Pinpoint the cell where the given text exists, returning its (X, Y) midpoint coordinate. 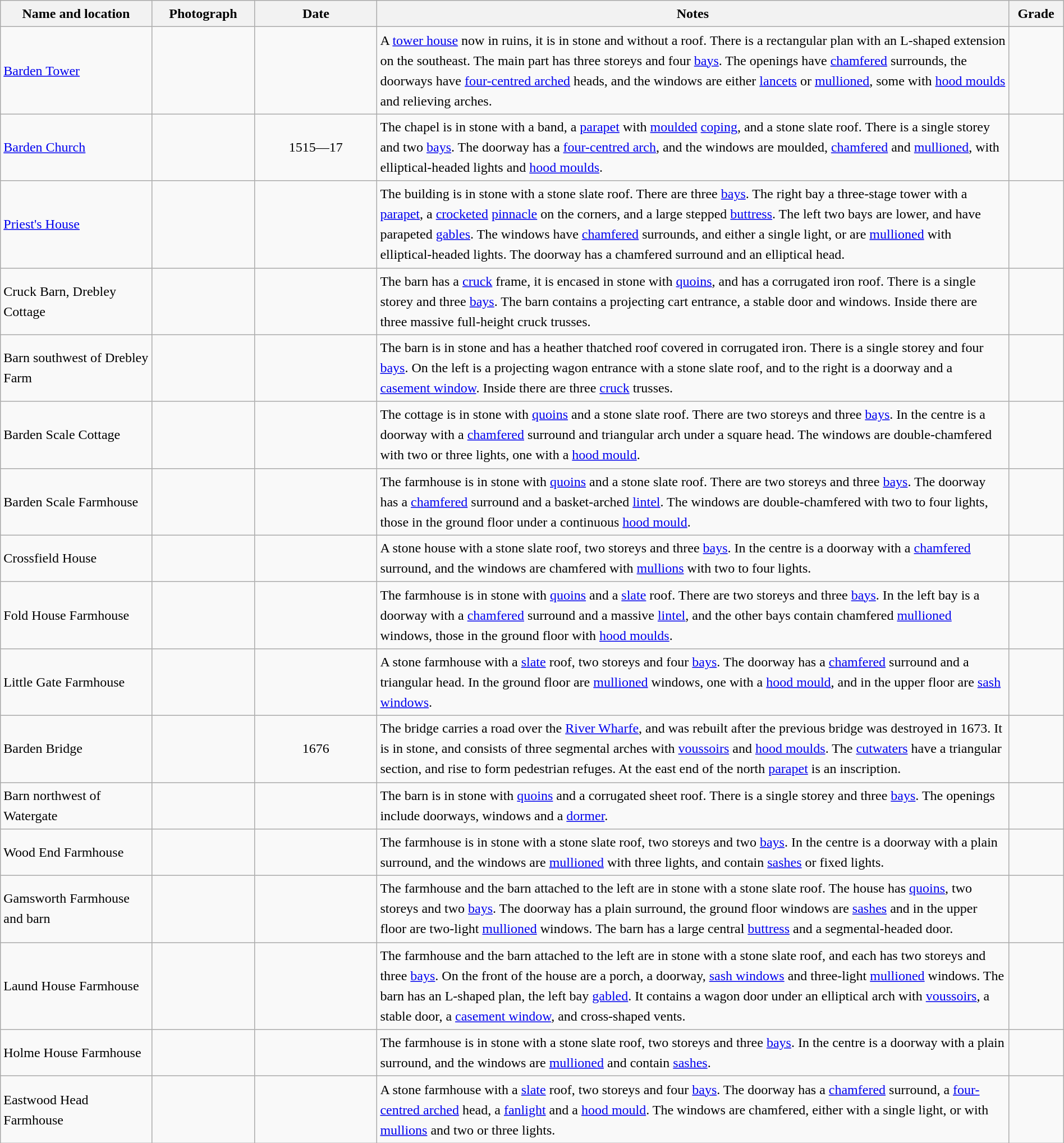
Photograph (203, 13)
Priest's House (76, 225)
Date (316, 13)
Holme House Farmhouse (76, 1053)
Barden Scale Farmhouse (76, 502)
Gamsworth Farmhouse and barn (76, 909)
Eastwood Head Farmhouse (76, 1109)
Crossfield House (76, 558)
Barden Tower (76, 71)
Laund House Farmhouse (76, 986)
Grade (1036, 13)
Cruck Barn, Drebley Cottage (76, 301)
Notes (692, 13)
Name and location (76, 13)
Barn southwest of Drebley Farm (76, 368)
Wood End Farmhouse (76, 852)
1515––17 (316, 147)
Barden Church (76, 147)
Barn northwest of Watergate (76, 806)
Fold House Farmhouse (76, 615)
Barden Scale Cottage (76, 435)
Barden Bridge (76, 749)
Little Gate Farmhouse (76, 682)
1676 (316, 749)
